Identify which cell holds the provided text, then report its [x, y] central coordinate. 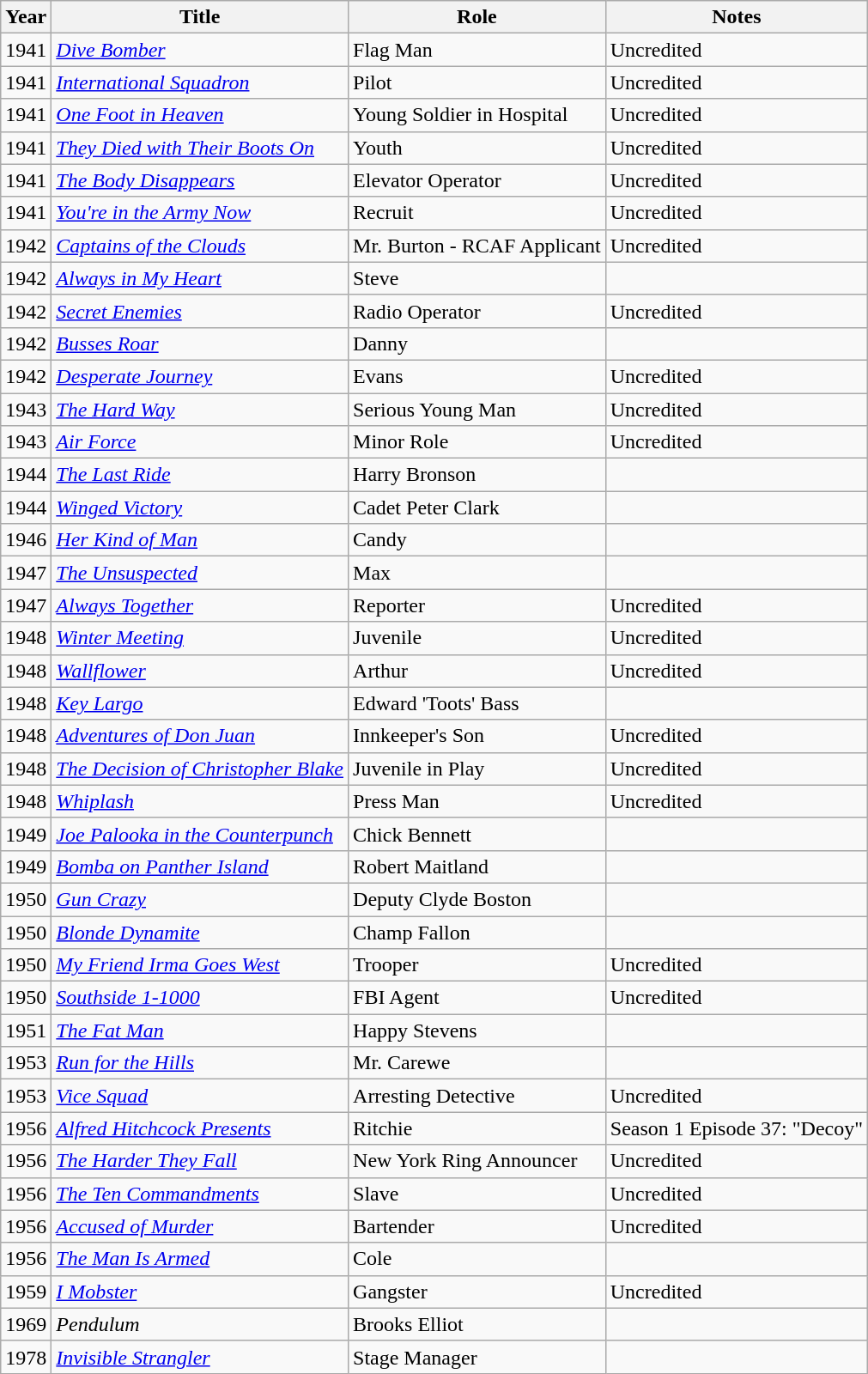
Gun Crazy [200, 899]
Season 1 Episode 37: "Decoy" [737, 1128]
One Foot in Heaven [200, 115]
Always in My Heart [200, 278]
Key Largo [200, 703]
I Mobster [200, 1292]
Winter Meeting [200, 638]
The Fat Man [200, 1030]
Stage Manager [477, 1357]
Champ Fallon [477, 932]
Candy [477, 540]
Happy Stevens [477, 1030]
International Squadron [200, 82]
Deputy Clyde Boston [477, 899]
The Man Is Armed [200, 1259]
Brooks Elliot [477, 1324]
The Hard Way [200, 410]
Alfred Hitchcock Presents [200, 1128]
Always Together [200, 605]
Max [477, 573]
1959 [26, 1292]
You're in the Army Now [200, 213]
Invisible Strangler [200, 1357]
Gangster [477, 1292]
Harry Bronson [477, 475]
The Unsuspected [200, 573]
Cadet Peter Clark [477, 508]
Year [26, 17]
Desperate Journey [200, 376]
Adventures of Don Juan [200, 736]
Edward 'Toots' Bass [477, 703]
Bartender [477, 1226]
Radio Operator [477, 311]
Cole [477, 1259]
Youth [477, 148]
Pendulum [200, 1324]
Reporter [477, 605]
Flag Man [477, 50]
Wallflower [200, 671]
1951 [26, 1030]
Blonde Dynamite [200, 932]
1978 [26, 1357]
Southside 1-1000 [200, 998]
Minor Role [477, 442]
1946 [26, 540]
Captains of the Clouds [200, 246]
The Ten Commandments [200, 1194]
Press Man [477, 801]
1969 [26, 1324]
The Harder They Fall [200, 1161]
Arresting Detective [477, 1096]
The Body Disappears [200, 180]
Whiplash [200, 801]
Her Kind of Man [200, 540]
Danny [477, 343]
The Last Ride [200, 475]
Vice Squad [200, 1096]
Notes [737, 17]
Robert Maitland [477, 866]
Bomba on Panther Island [200, 866]
Busses Roar [200, 343]
They Died with Their Boots On [200, 148]
Juvenile in Play [477, 769]
The Decision of Christopher Blake [200, 769]
Winged Victory [200, 508]
Young Soldier in Hospital [477, 115]
Slave [477, 1194]
Run for the Hills [200, 1063]
Secret Enemies [200, 311]
Chick Bennett [477, 834]
Trooper [477, 965]
FBI Agent [477, 998]
Pilot [477, 82]
Dive Bomber [200, 50]
Innkeeper's Son [477, 736]
Recruit [477, 213]
Mr. Carewe [477, 1063]
Juvenile [477, 638]
Air Force [200, 442]
Elevator Operator [477, 180]
Steve [477, 278]
Title [200, 17]
Serious Young Man [477, 410]
Evans [477, 376]
Accused of Murder [200, 1226]
Joe Palooka in the Counterpunch [200, 834]
Mr. Burton - RCAF Applicant [477, 246]
Ritchie [477, 1128]
Arthur [477, 671]
My Friend Irma Goes West [200, 965]
Role [477, 17]
New York Ring Announcer [477, 1161]
